Scan for the cell matching the given text and deliver its [X, Y] coordinate at center. 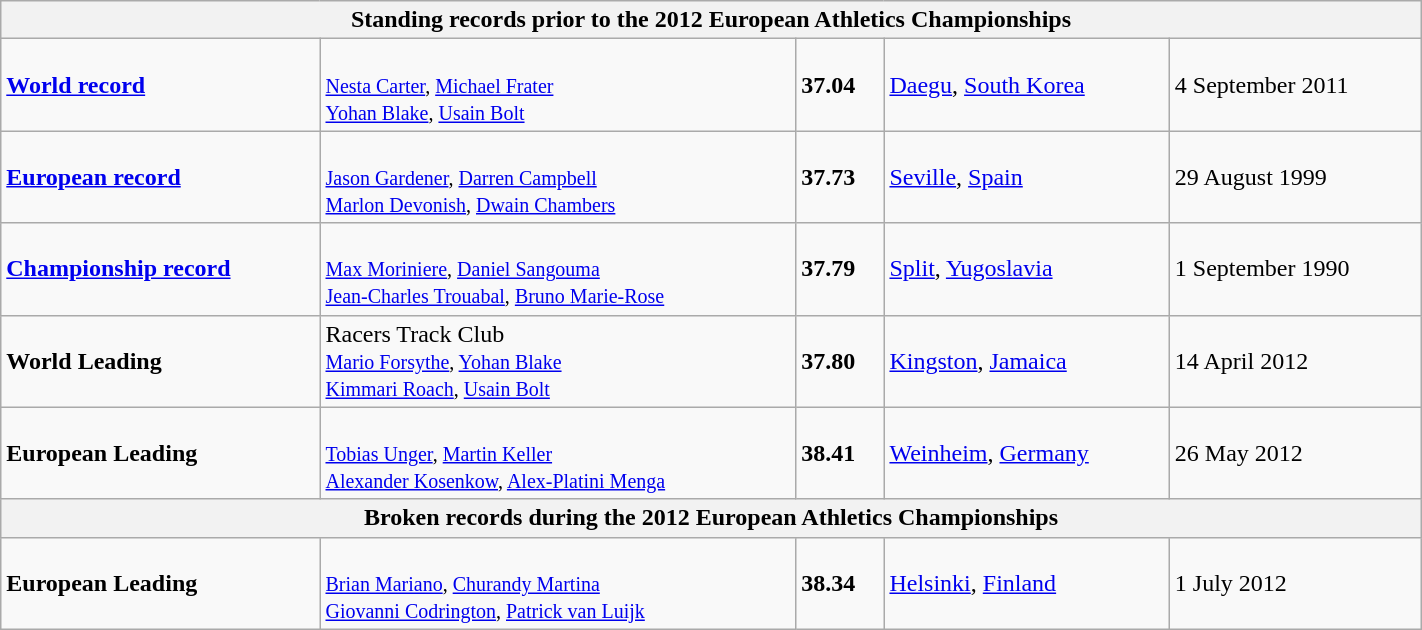
Nesta Carter, Michael FraterYohan Blake, Usain Bolt [558, 85]
Tobias Unger, Martin KellerAlexander Kosenkow, Alex-Platini Menga [558, 453]
37.79 [840, 269]
37.80 [840, 361]
26 May 2012 [1295, 453]
1 July 2012 [1295, 583]
Seville, Spain [1026, 177]
Racers Track ClubMario Forsythe, Yohan BlakeKimmari Roach, Usain Bolt [558, 361]
1 September 1990 [1295, 269]
Helsinki, Finland [1026, 583]
37.04 [840, 85]
Split, Yugoslavia [1026, 269]
4 September 2011 [1295, 85]
Championship record [160, 269]
Weinheim, Germany [1026, 453]
Kingston, Jamaica [1026, 361]
38.34 [840, 583]
World Leading [160, 361]
Brian Mariano, Churandy Martina Giovanni Codrington, Patrick van Luijk [558, 583]
Daegu, South Korea [1026, 85]
38.41 [840, 453]
Broken records during the 2012 European Athletics Championships [711, 518]
Max Moriniere, Daniel SangoumaJean-Charles Trouabal, Bruno Marie-Rose [558, 269]
Standing records prior to the 2012 European Athletics Championships [711, 20]
14 April 2012 [1295, 361]
37.73 [840, 177]
Jason Gardener, Darren CampbellMarlon Devonish, Dwain Chambers [558, 177]
29 August 1999 [1295, 177]
European record [160, 177]
World record [160, 85]
